Find where the given text appears and provide that cell's center as [x, y] coordinate. 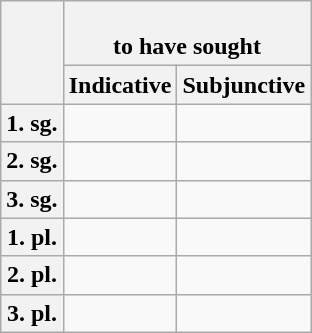
1. sg. [32, 123]
1. pl. [32, 237]
3. sg. [32, 199]
2. pl. [32, 275]
Indicative [120, 85]
to have sought [187, 34]
Subjunctive [244, 85]
2. sg. [32, 161]
3. pl. [32, 313]
